Pinpoint the cell where the given text exists, returning its [X, Y] midpoint coordinate. 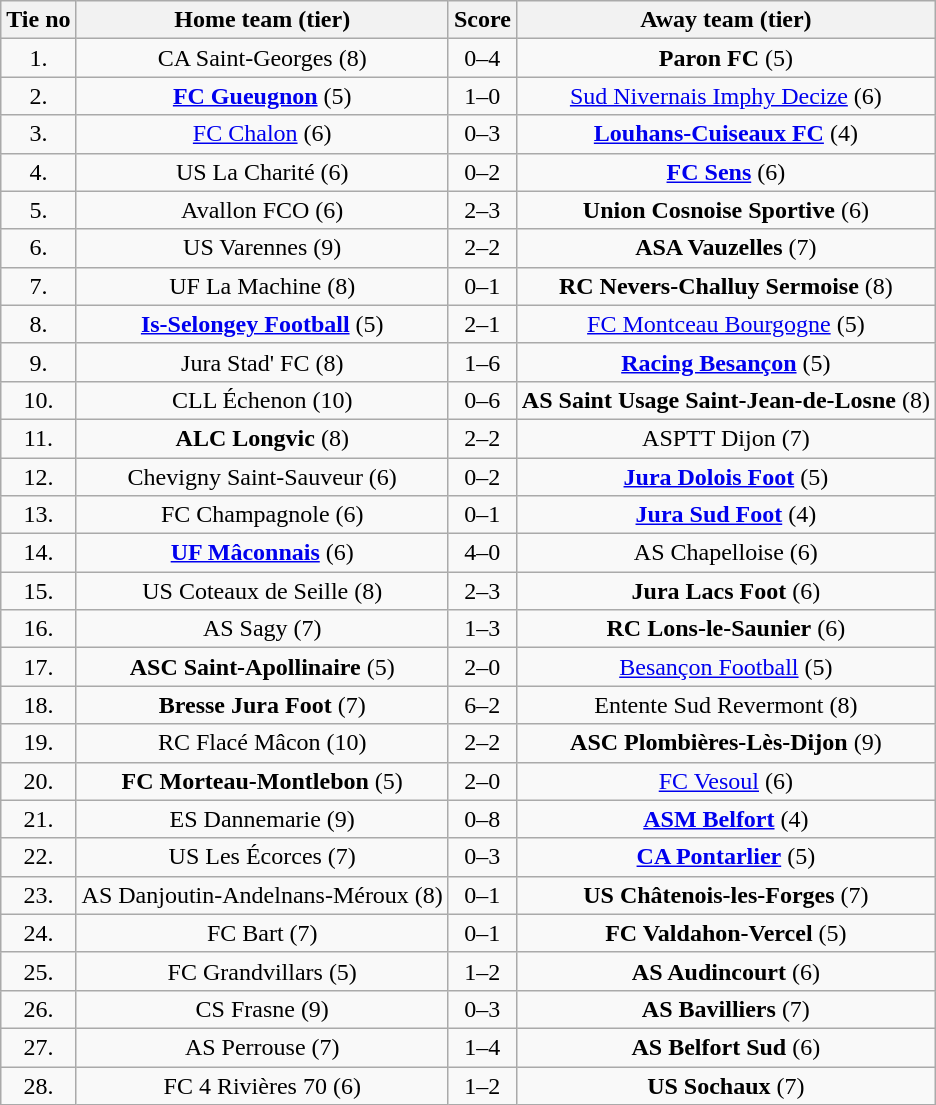
FC 4 Rivières 70 (6) [262, 1085]
10. [38, 400]
US Coteaux de Seille (8) [262, 591]
2. [38, 96]
27. [38, 1047]
Jura Stad' FC (8) [262, 362]
1–6 [482, 362]
23. [38, 895]
FC Vesoul (6) [726, 781]
0–4 [482, 58]
AS Audincourt (6) [726, 971]
25. [38, 971]
US Les Écorces (7) [262, 857]
CA Pontarlier (5) [726, 857]
US La Charité (6) [262, 172]
2–1 [482, 324]
Jura Sud Foot (4) [726, 515]
US Varennes (9) [262, 248]
FC Sens (6) [726, 172]
9. [38, 362]
13. [38, 515]
Avallon FCO (6) [262, 210]
11. [38, 438]
Sud Nivernais Imphy Decize (6) [726, 96]
5. [38, 210]
21. [38, 819]
AS Bavilliers (7) [726, 1009]
FC Grandvillars (5) [262, 971]
UF La Machine (8) [262, 286]
6–2 [482, 705]
24. [38, 933]
Bresse Jura Foot (7) [262, 705]
1–0 [482, 96]
20. [38, 781]
Jura Lacs Foot (6) [726, 591]
US Châtenois-les-Forges (7) [726, 895]
18. [38, 705]
ASPTT Dijon (7) [726, 438]
1–4 [482, 1047]
0–8 [482, 819]
7. [38, 286]
26. [38, 1009]
CA Saint-Georges (8) [262, 58]
ASC Saint-Apollinaire (5) [262, 667]
UF Mâconnais (6) [262, 553]
AS Saint Usage Saint-Jean-de-Losne (8) [726, 400]
3. [38, 134]
Louhans-Cuiseaux FC (4) [726, 134]
Is-Selongey Football (5) [262, 324]
1. [38, 58]
CS Frasne (9) [262, 1009]
US Sochaux (7) [726, 1085]
AS Perrouse (7) [262, 1047]
Besançon Football (5) [726, 667]
Away team (tier) [726, 20]
FC Valdahon-Vercel (5) [726, 933]
FC Montceau Bourgogne (5) [726, 324]
Score [482, 20]
28. [38, 1085]
Union Cosnoise Sportive (6) [726, 210]
Tie no [38, 20]
22. [38, 857]
RC Flacé Mâcon (10) [262, 743]
FC Bart (7) [262, 933]
CLL Échenon (10) [262, 400]
12. [38, 477]
AS Belfort Sud (6) [726, 1047]
4. [38, 172]
17. [38, 667]
15. [38, 591]
Entente Sud Revermont (8) [726, 705]
ALC Longvic (8) [262, 438]
AS Chapelloise (6) [726, 553]
Paron FC (5) [726, 58]
4–0 [482, 553]
Home team (tier) [262, 20]
ES Dannemarie (9) [262, 819]
AS Danjoutin-Andelnans-Méroux (8) [262, 895]
Jura Dolois Foot (5) [726, 477]
14. [38, 553]
Racing Besançon (5) [726, 362]
FC Gueugnon (5) [262, 96]
RC Lons-le-Saunier (6) [726, 629]
FC Morteau-Montlebon (5) [262, 781]
1–3 [482, 629]
ASC Plombières-Lès-Dijon (9) [726, 743]
8. [38, 324]
0–6 [482, 400]
Chevigny Saint-Sauveur (6) [262, 477]
FC Champagnole (6) [262, 515]
ASA Vauzelles (7) [726, 248]
ASM Belfort (4) [726, 819]
AS Sagy (7) [262, 629]
6. [38, 248]
FC Chalon (6) [262, 134]
RC Nevers-Challuy Sermoise (8) [726, 286]
19. [38, 743]
16. [38, 629]
